Detect which cell encompasses the target text, then output its (X, Y) center coordinate. 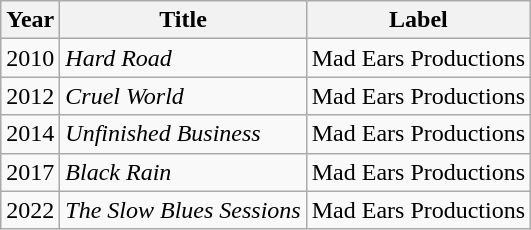
Year (30, 20)
Cruel World (183, 96)
2022 (30, 210)
2012 (30, 96)
Title (183, 20)
Label (418, 20)
Black Rain (183, 172)
2014 (30, 134)
Hard Road (183, 58)
2017 (30, 172)
2010 (30, 58)
Unfinished Business (183, 134)
The Slow Blues Sessions (183, 210)
